Determine the (X, Y) coordinate at the center of the cell enclosing the given text.  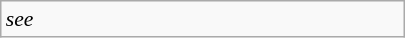
see (203, 19)
